Pinpoint the cell where the given text exists, returning its [x, y] midpoint coordinate. 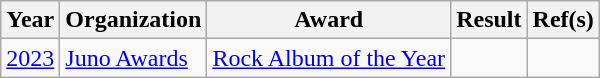
Rock Album of the Year [329, 58]
2023 [30, 58]
Juno Awards [134, 58]
Organization [134, 20]
Result [489, 20]
Award [329, 20]
Ref(s) [563, 20]
Year [30, 20]
